Capture the cell that displays the provided text and extract its (X, Y) central coordinate. 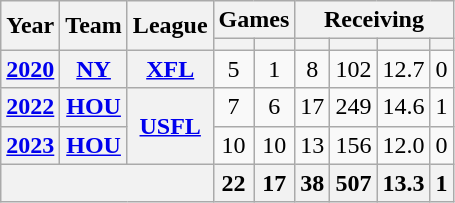
102 (354, 69)
6 (274, 107)
156 (354, 145)
7 (234, 107)
Year (30, 26)
2023 (30, 145)
507 (354, 183)
13.3 (404, 183)
12.7 (404, 69)
XFL (170, 69)
22 (234, 183)
14.6 (404, 107)
12.0 (404, 145)
2022 (30, 107)
Team (94, 26)
8 (312, 69)
League (170, 26)
USFL (170, 126)
249 (354, 107)
38 (312, 183)
13 (312, 145)
Games (254, 20)
NY (94, 69)
2020 (30, 69)
5 (234, 69)
Receiving (374, 20)
